Find where the given text appears and provide that cell's center as (x, y) coordinate. 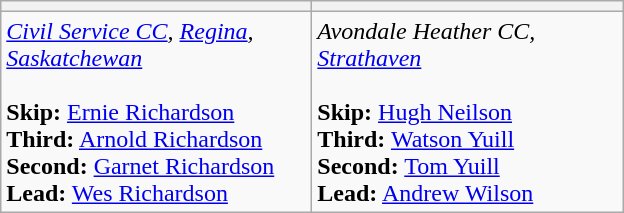
Avondale Heather CC, Strathaven Skip: Hugh Neilson Third: Watson Yuill Second: Tom Yuill Lead: Andrew Wilson (468, 112)
Civil Service CC, Regina, Saskatchewan Skip: Ernie Richardson Third: Arnold Richardson Second: Garnet Richardson Lead: Wes Richardson (156, 112)
